Provide the [X, Y] coordinate of the cell's center where the given text is located.  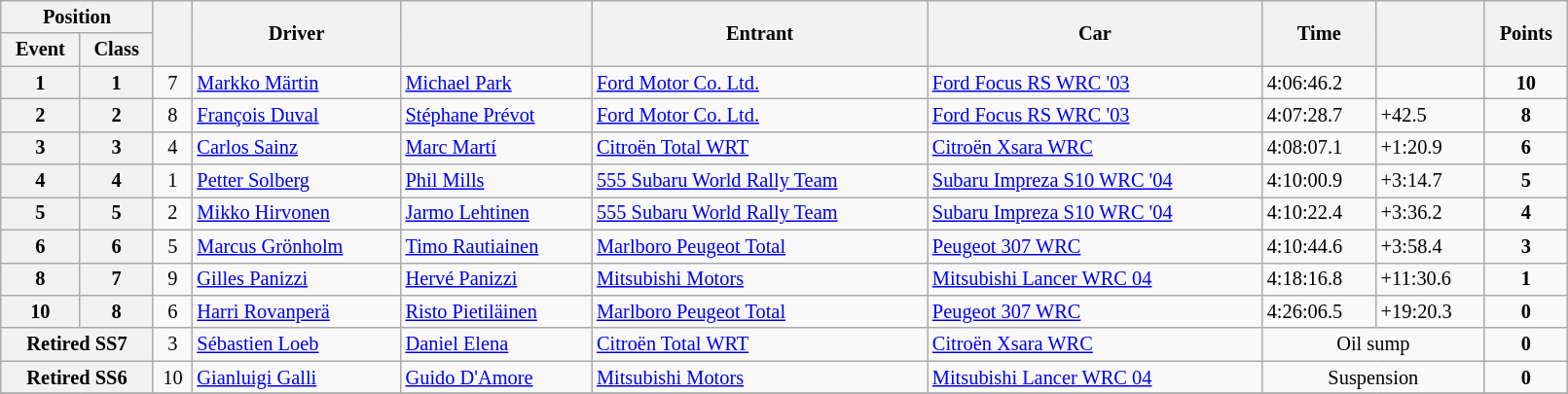
Jarmo Lehtinen [496, 213]
Gianluigi Galli [297, 377]
4:06:46.2 [1320, 83]
Guido D'Amore [496, 377]
Marcus Grönholm [297, 246]
Petter Solberg [297, 181]
Gilles Panizzi [297, 279]
+42.5 [1431, 115]
Daniel Elena [496, 344]
Stéphane Prévot [496, 115]
+3:58.4 [1431, 246]
4:08:07.1 [1320, 148]
Mikko Hirvonen [297, 213]
Driver [297, 33]
+11:30.6 [1431, 279]
+3:14.7 [1431, 181]
Time [1320, 33]
Position [77, 17]
4:10:22.4 [1320, 213]
+3:36.2 [1431, 213]
4:07:28.7 [1320, 115]
+1:20.9 [1431, 148]
9 [172, 279]
4:18:16.8 [1320, 279]
4:26:06.5 [1320, 311]
4:10:44.6 [1320, 246]
Michael Park [496, 83]
Event [41, 50]
Points [1526, 33]
Timo Rautiainen [496, 246]
Markko Märtin [297, 83]
François Duval [297, 115]
Risto Pietiläinen [496, 311]
Entrant [759, 33]
Oil sump [1373, 344]
Marc Martí [496, 148]
Carlos Sainz [297, 148]
Harri Rovanperä [297, 311]
Retired SS6 [77, 377]
Suspension [1373, 377]
Hervé Panizzi [496, 279]
Class [117, 50]
Car [1095, 33]
+19:20.3 [1431, 311]
Phil Mills [496, 181]
Retired SS7 [77, 344]
4:10:00.9 [1320, 181]
Sébastien Loeb [297, 344]
